Capture the cell that displays the provided text and extract its [X, Y] central coordinate. 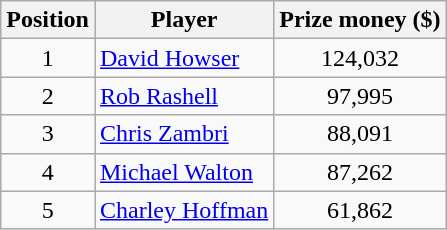
Rob Rashell [184, 96]
David Howser [184, 58]
87,262 [360, 172]
1 [48, 58]
Player [184, 20]
97,995 [360, 96]
2 [48, 96]
Michael Walton [184, 172]
3 [48, 134]
Prize money ($) [360, 20]
Charley Hoffman [184, 210]
61,862 [360, 210]
88,091 [360, 134]
4 [48, 172]
Position [48, 20]
124,032 [360, 58]
5 [48, 210]
Chris Zambri [184, 134]
